Search for the cell housing the specified text and yield its (X, Y) center coordinate. 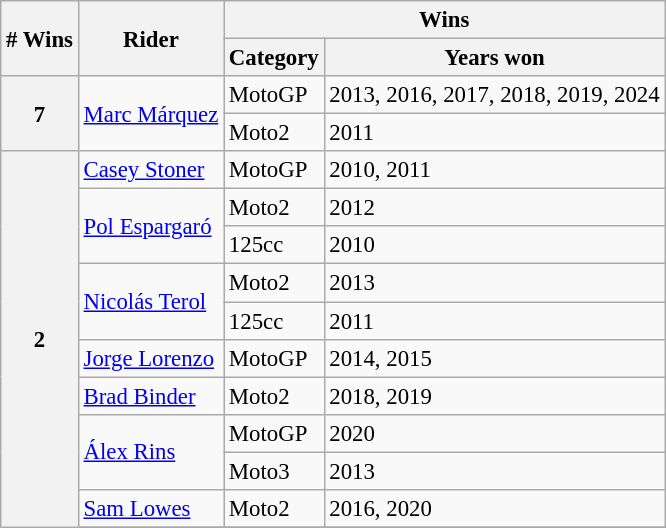
Marc Márquez (150, 114)
Years won (494, 58)
# Wins (40, 38)
2016, 2020 (494, 509)
Category (274, 58)
7 (40, 114)
Brad Binder (150, 396)
2013, 2016, 2017, 2018, 2019, 2024 (494, 95)
2018, 2019 (494, 396)
2012 (494, 208)
Álex Rins (150, 452)
2014, 2015 (494, 358)
Pol Espargaró (150, 226)
Nicolás Terol (150, 302)
2 (40, 339)
2010, 2011 (494, 170)
Wins (444, 20)
2010 (494, 245)
2020 (494, 433)
Moto3 (274, 471)
Jorge Lorenzo (150, 358)
Casey Stoner (150, 170)
Sam Lowes (150, 509)
Rider (150, 38)
